Locate the cell with the specified text and output its [x, y] center coordinate. 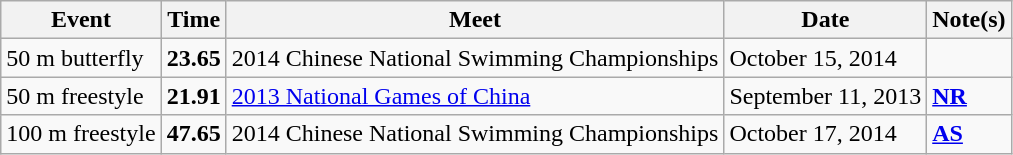
Meet [475, 20]
October 17, 2014 [826, 134]
AS [969, 134]
September 11, 2013 [826, 96]
Date [826, 20]
Event [81, 20]
Note(s) [969, 20]
21.91 [194, 96]
50 m freestyle [81, 96]
47.65 [194, 134]
23.65 [194, 58]
2013 National Games of China [475, 96]
Time [194, 20]
50 m butterfly [81, 58]
October 15, 2014 [826, 58]
NR [969, 96]
100 m freestyle [81, 134]
